Extract the (X, Y) coordinate from the center of the cell holding the provided text.  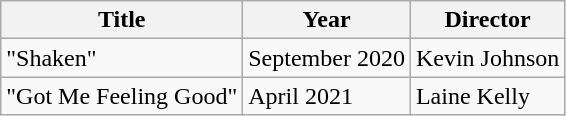
Title (122, 20)
"Shaken" (122, 58)
Laine Kelly (487, 96)
"Got Me Feeling Good" (122, 96)
September 2020 (327, 58)
Year (327, 20)
Kevin Johnson (487, 58)
April 2021 (327, 96)
Director (487, 20)
